Extract the [x, y] coordinate from the center of the cell holding the provided text.  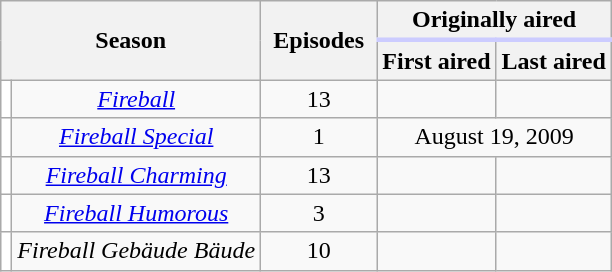
Fireball Charming [136, 175]
Fireball [136, 99]
Fireball Special [136, 137]
Last aired [554, 60]
1 [319, 137]
First aired [436, 60]
Season [131, 40]
Fireball Gebäude Bäude [136, 251]
Originally aired [494, 21]
Episodes [319, 40]
10 [319, 251]
Fireball Humorous [136, 213]
August 19, 2009 [494, 137]
3 [319, 213]
